Extract the (x, y) coordinate from the center of the cell holding the provided text.  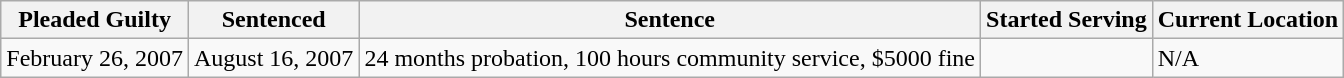
Sentenced (273, 20)
Sentence (670, 20)
February 26, 2007 (95, 58)
Pleaded Guilty (95, 20)
Current Location (1248, 20)
24 months probation, 100 hours community service, $5000 fine (670, 58)
August 16, 2007 (273, 58)
N/A (1248, 58)
Started Serving (1067, 20)
